For the text-containing cell, return its midpoint in (x, y) coordinate format. 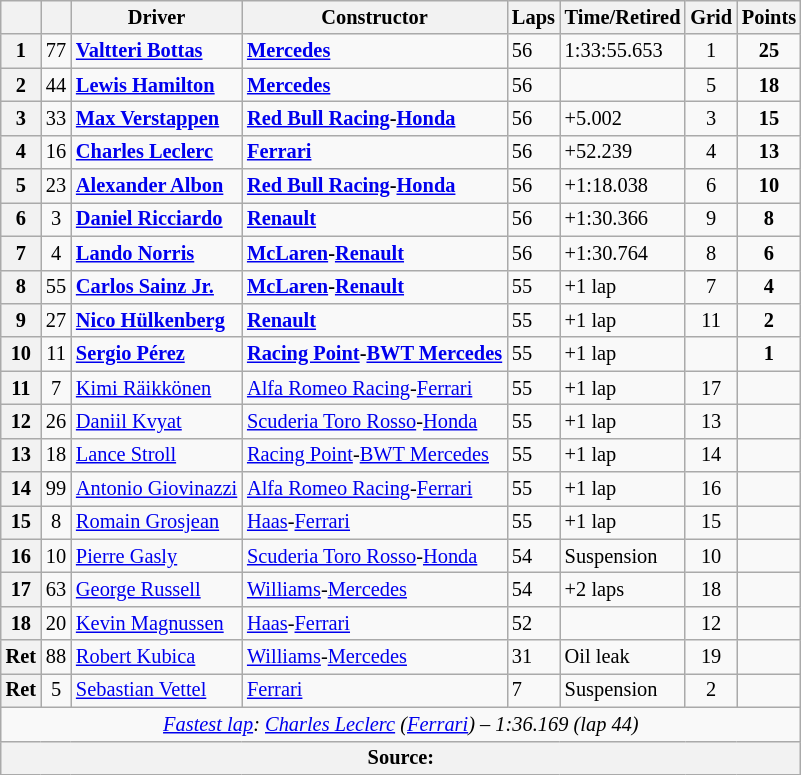
Oil leak (623, 657)
Max Verstappen (156, 118)
Driver (156, 17)
Nico Hülkenberg (156, 320)
Alexander Albon (156, 186)
Daniil Kvyat (156, 421)
44 (56, 85)
23 (56, 186)
Valtteri Bottas (156, 51)
1:33:55.653 (623, 51)
88 (56, 657)
George Russell (156, 589)
+1:30.366 (623, 219)
27 (56, 320)
19 (711, 657)
Carlos Sainz Jr. (156, 287)
Sebastian Vettel (156, 690)
Sergio Pérez (156, 354)
Laps (534, 17)
Source: (401, 758)
Antonio Giovinazzi (156, 489)
Romain Grosjean (156, 522)
Time/Retired (623, 17)
77 (56, 51)
Kimi Räikkönen (156, 388)
Constructor (374, 17)
Kevin Magnussen (156, 623)
63 (56, 589)
99 (56, 489)
+1:18.038 (623, 186)
Lewis Hamilton (156, 85)
Points (769, 17)
Pierre Gasly (156, 556)
Grid (711, 17)
Lando Norris (156, 253)
+52.239 (623, 152)
33 (56, 118)
Lance Stroll (156, 455)
+1:30.764 (623, 253)
+5.002 (623, 118)
25 (769, 51)
Charles Leclerc (156, 152)
+2 laps (623, 589)
31 (534, 657)
52 (534, 623)
Robert Kubica (156, 657)
20 (56, 623)
Fastest lap: Charles Leclerc (Ferrari) – 1:36.169 (lap 44) (401, 724)
Daniel Ricciardo (156, 219)
26 (56, 421)
